Return the [x, y] coordinate for the center point of the cell that contains the specified text.  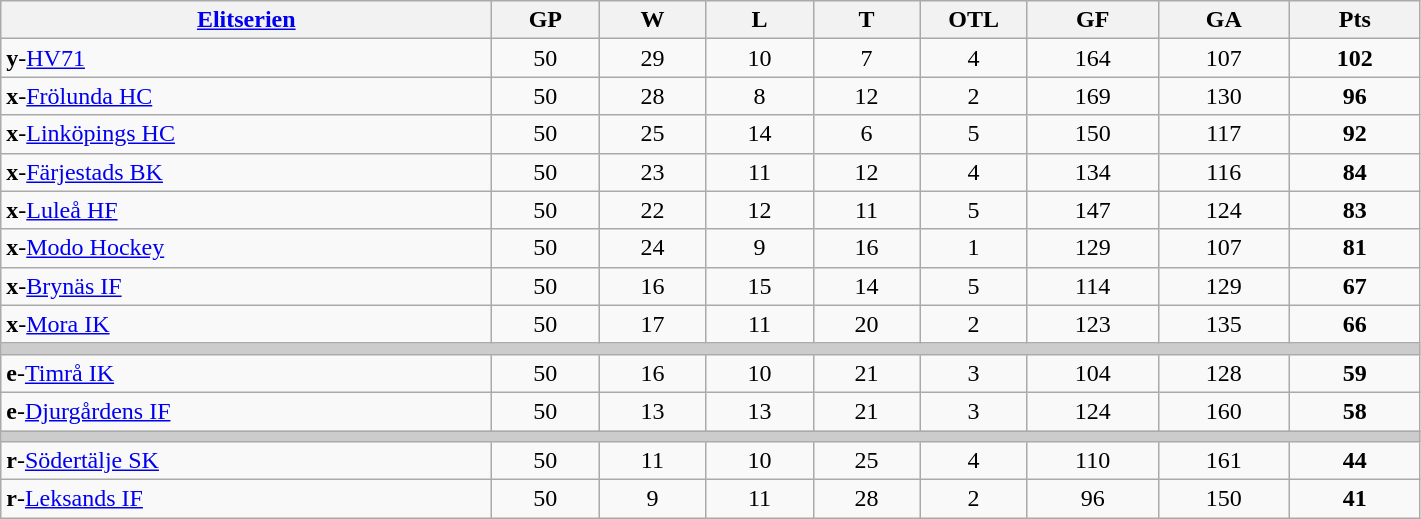
160 [1224, 411]
OTL [974, 20]
15 [760, 286]
x-Färjestads BK [246, 172]
41 [1354, 499]
84 [1354, 172]
135 [1224, 324]
117 [1224, 134]
x-Frölunda HC [246, 96]
r-Leksands IF [246, 499]
59 [1354, 373]
x-Luleå HF [246, 210]
x-Modo Hockey [246, 248]
92 [1354, 134]
y-HV71 [246, 58]
GF [1092, 20]
116 [1224, 172]
147 [1092, 210]
Pts [1354, 20]
169 [1092, 96]
6 [866, 134]
e-Timrå IK [246, 373]
134 [1092, 172]
e-Djurgårdens IF [246, 411]
29 [652, 58]
58 [1354, 411]
1 [974, 248]
130 [1224, 96]
Elitserien [246, 20]
22 [652, 210]
44 [1354, 461]
67 [1354, 286]
20 [866, 324]
66 [1354, 324]
164 [1092, 58]
GA [1224, 20]
W [652, 20]
r-Södertälje SK [246, 461]
17 [652, 324]
7 [866, 58]
23 [652, 172]
81 [1354, 248]
114 [1092, 286]
24 [652, 248]
x-Linköpings HC [246, 134]
L [760, 20]
102 [1354, 58]
123 [1092, 324]
T [866, 20]
83 [1354, 210]
161 [1224, 461]
104 [1092, 373]
x-Mora IK [246, 324]
8 [760, 96]
128 [1224, 373]
110 [1092, 461]
GP [546, 20]
x-Brynäs IF [246, 286]
